Provide the [X, Y] coordinate of the cell's center where the given text is located.  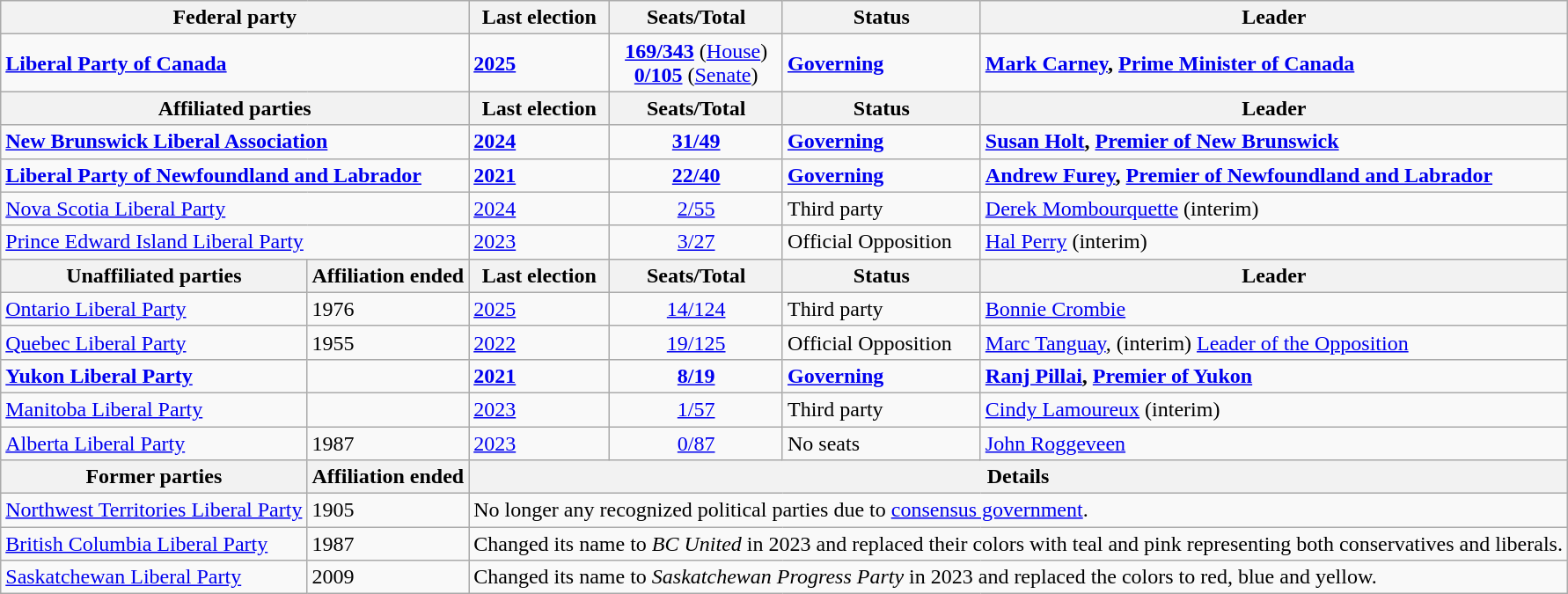
1905 [388, 510]
Alberta Liberal Party [154, 443]
John Roggeveen [1274, 443]
Quebec Liberal Party [154, 342]
Saskatchewan Liberal Party [154, 577]
Marc Tanguay, (interim) Leader of the Opposition [1274, 342]
14/124 [697, 309]
No seats [882, 443]
No longer any recognized political parties due to consensus government. [1019, 510]
19/125 [697, 342]
22/40 [697, 175]
Ontario Liberal Party [154, 309]
Andrew Furey, Premier of Newfoundland and Labrador [1274, 175]
Former parties [154, 477]
Yukon Liberal Party [154, 376]
Liberal Party of Newfoundland and Labrador [235, 175]
1976 [388, 309]
Federal party [235, 18]
2022 [539, 342]
31/49 [697, 142]
Manitoba Liberal Party [154, 409]
2009 [388, 577]
1955 [388, 342]
1/57 [697, 409]
Northwest Territories Liberal Party [154, 510]
Bonnie Crombie [1274, 309]
Changed its name to BC United in 2023 and replaced their colors with teal and pink representing both conservatives and liberals. [1019, 544]
Unaffiliated parties [154, 275]
3/27 [697, 242]
Nova Scotia Liberal Party [235, 209]
169/343 (House)0/105 (Senate) [697, 63]
Ranj Pillai, Premier of Yukon [1274, 376]
Mark Carney, Prime Minister of Canada [1274, 63]
Details [1019, 477]
2/55 [697, 209]
British Columbia Liberal Party [154, 544]
Liberal Party of Canada [235, 63]
Cindy Lamoureux (interim) [1274, 409]
Prince Edward Island Liberal Party [235, 242]
Hal Perry (interim) [1274, 242]
Changed its name to Saskatchewan Progress Party in 2023 and replaced the colors to red, blue and yellow. [1019, 577]
8/19 [697, 376]
New Brunswick Liberal Association [235, 142]
Susan Holt, Premier of New Brunswick [1274, 142]
Affiliated parties [235, 108]
0/87 [697, 443]
Derek Mombourquette (interim) [1274, 209]
